Identify which cell holds the provided text, then report its (x, y) central coordinate. 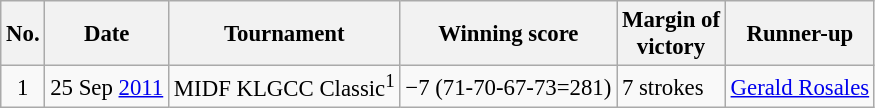
−7 (71-70-67-73=281) (508, 87)
Margin ofvictory (672, 34)
Runner-up (800, 34)
Gerald Rosales (800, 87)
25 Sep 2011 (107, 87)
7 strokes (672, 87)
1 (23, 87)
No. (23, 34)
Date (107, 34)
Tournament (284, 34)
MIDF KLGCC Classic1 (284, 87)
Winning score (508, 34)
